From the cell containing the given text, extract its center point as (x, y) coordinate. 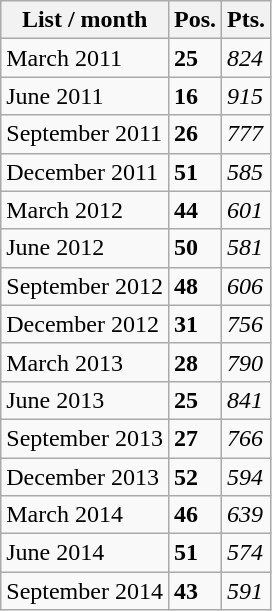
26 (194, 134)
27 (194, 438)
46 (194, 515)
28 (194, 362)
Pts. (246, 20)
June 2014 (85, 553)
581 (246, 248)
Pos. (194, 20)
585 (246, 172)
824 (246, 58)
31 (194, 324)
September 2014 (85, 591)
March 2013 (85, 362)
766 (246, 438)
594 (246, 477)
44 (194, 210)
52 (194, 477)
756 (246, 324)
March 2011 (85, 58)
December 2013 (85, 477)
606 (246, 286)
June 2013 (85, 400)
777 (246, 134)
591 (246, 591)
43 (194, 591)
639 (246, 515)
September 2013 (85, 438)
16 (194, 96)
48 (194, 286)
June 2012 (85, 248)
List / month (85, 20)
790 (246, 362)
September 2012 (85, 286)
December 2012 (85, 324)
March 2014 (85, 515)
June 2011 (85, 96)
50 (194, 248)
841 (246, 400)
September 2011 (85, 134)
December 2011 (85, 172)
601 (246, 210)
574 (246, 553)
915 (246, 96)
March 2012 (85, 210)
